Return the (x, y) coordinate for the center point of the cell that contains the specified text.  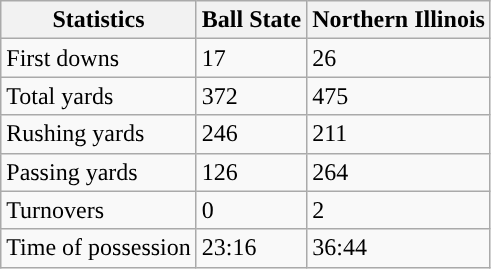
246 (251, 134)
2 (399, 210)
Rushing yards (99, 134)
26 (399, 58)
17 (251, 58)
0 (251, 210)
Time of possession (99, 248)
Northern Illinois (399, 20)
Passing yards (99, 172)
211 (399, 134)
126 (251, 172)
Ball State (251, 20)
Turnovers (99, 210)
23:16 (251, 248)
475 (399, 96)
36:44 (399, 248)
Statistics (99, 20)
First downs (99, 58)
Total yards (99, 96)
264 (399, 172)
372 (251, 96)
